Provide the (X, Y) coordinate of the cell's center where the given text is located.  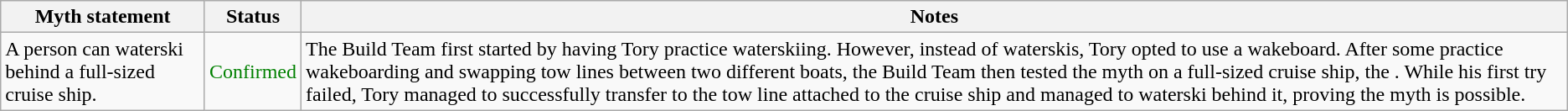
Confirmed (253, 71)
A person can waterski behind a full-sized cruise ship. (103, 71)
Status (253, 17)
Myth statement (103, 17)
Notes (935, 17)
